For the text-containing cell, return its midpoint in (X, Y) coordinate format. 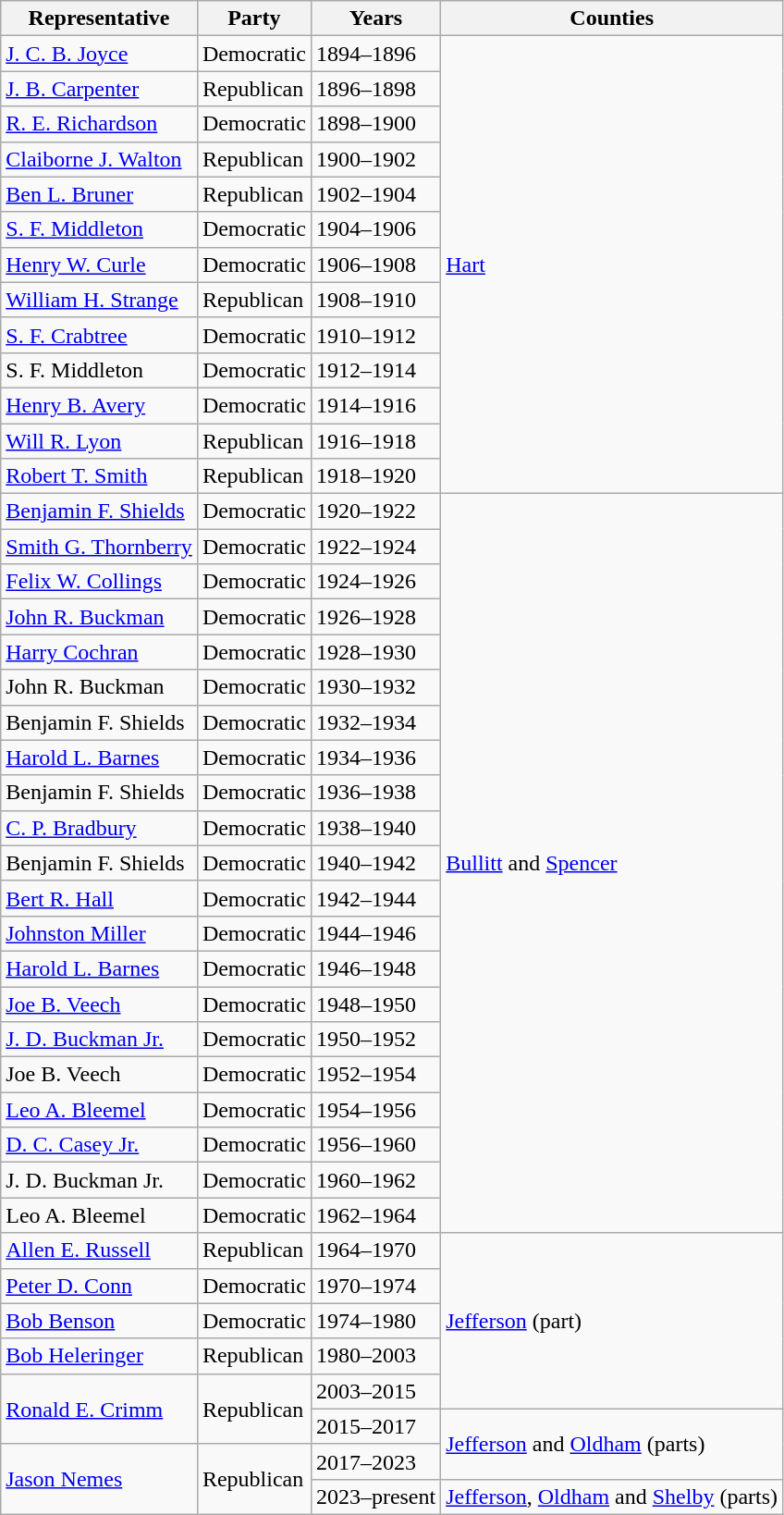
1920–1922 (375, 511)
Jason Nemes (100, 1479)
Counties (612, 18)
1964–1970 (375, 1250)
Bob Benson (100, 1321)
1906–1908 (375, 265)
1938–1940 (375, 828)
2003–2015 (375, 1391)
1928–1930 (375, 652)
Felix W. Collings (100, 582)
1950–1952 (375, 1040)
1916–1918 (375, 441)
1940–1942 (375, 863)
1942–1944 (375, 898)
1944–1946 (375, 933)
1908–1910 (375, 300)
1948–1950 (375, 1004)
Ronald E. Crimm (100, 1409)
Bob Heleringer (100, 1356)
1898–1900 (375, 124)
Hart (612, 265)
1922–1924 (375, 547)
1954–1956 (375, 1110)
1980–2003 (375, 1356)
1932–1934 (375, 722)
Henry B. Avery (100, 405)
Bert R. Hall (100, 898)
1946–1948 (375, 968)
Years (375, 18)
C. P. Bradbury (100, 828)
Bullitt and Spencer (612, 864)
Jefferson, Oldham and Shelby (parts) (612, 1497)
Peter D. Conn (100, 1286)
Representative (100, 18)
1960–1962 (375, 1180)
D. C. Casey Jr. (100, 1145)
1914–1916 (375, 405)
Party (253, 18)
1974–1980 (375, 1321)
Claiborne J. Walton (100, 159)
2015–2017 (375, 1426)
1902–1904 (375, 194)
S. F. Crabtree (100, 335)
R. E. Richardson (100, 124)
1896–1898 (375, 89)
1970–1974 (375, 1286)
J. B. Carpenter (100, 89)
Jefferson (part) (612, 1321)
1912–1914 (375, 370)
1910–1912 (375, 335)
Will R. Lyon (100, 441)
1956–1960 (375, 1145)
Harry Cochran (100, 652)
Smith G. Thornberry (100, 547)
1962–1964 (375, 1215)
Johnston Miller (100, 933)
Henry W. Curle (100, 265)
1926–1928 (375, 617)
1934–1936 (375, 757)
J. C. B. Joyce (100, 54)
1930–1932 (375, 687)
Allen E. Russell (100, 1250)
1918–1920 (375, 476)
1936–1938 (375, 793)
Ben L. Bruner (100, 194)
1904–1906 (375, 229)
1952–1954 (375, 1075)
1900–1902 (375, 159)
Robert T. Smith (100, 476)
1894–1896 (375, 54)
William H. Strange (100, 300)
2017–2023 (375, 1461)
1924–1926 (375, 582)
2023–present (375, 1497)
Jefferson and Oldham (parts) (612, 1444)
